Find where the given text appears and provide that cell's center as [X, Y] coordinate. 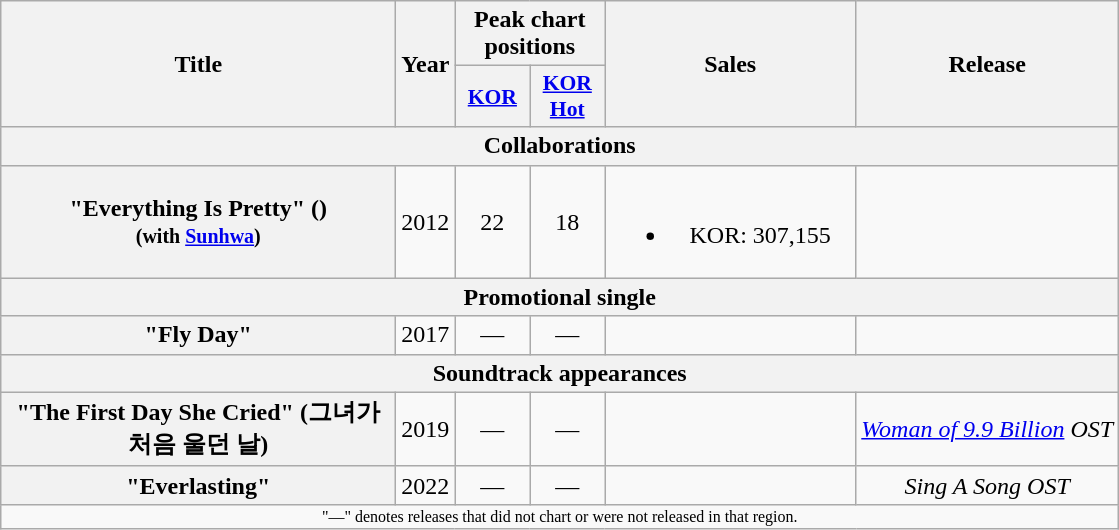
18 [568, 222]
Collaborations [560, 146]
2019 [426, 429]
"—" denotes releases that did not chart or were not released in that region. [560, 516]
22 [492, 222]
KOR [492, 96]
Sales [730, 64]
Sing A Song OST [988, 485]
"Everlasting" [198, 485]
Peak chart positions [530, 34]
Year [426, 64]
Title [198, 64]
Woman of 9.9 Billion OST [988, 429]
KOR Hot [568, 96]
2012 [426, 222]
"Everything Is Pretty" ()(with Sunhwa) [198, 222]
2017 [426, 335]
Release [988, 64]
Promotional single [560, 297]
2022 [426, 485]
"The First Day She Cried" (그녀가 처음 울던 날) [198, 429]
Soundtrack appearances [560, 373]
KOR: 307,155 [730, 222]
"Fly Day" [198, 335]
